Provide the (X, Y) coordinate of the cell's center where the given text is located.  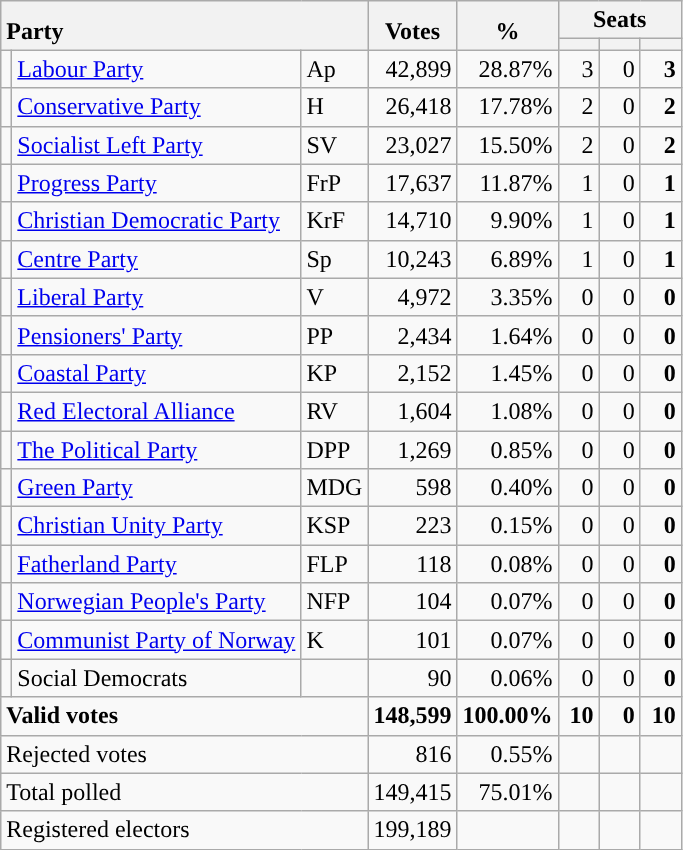
FrP (334, 183)
816 (412, 754)
0.15% (508, 526)
Socialist Left Party (156, 145)
Communist Party of Norway (156, 640)
V (334, 297)
Seats (620, 20)
0.85% (508, 449)
1.08% (508, 411)
3.35% (508, 297)
23,027 (412, 145)
KSP (334, 526)
14,710 (412, 221)
0.06% (508, 678)
Valid votes (184, 716)
598 (412, 488)
Social Democrats (156, 678)
PP (334, 335)
42,899 (412, 69)
FLP (334, 564)
Registered electors (184, 830)
6.89% (508, 259)
Progress Party (156, 183)
MDG (334, 488)
1.45% (508, 373)
1,269 (412, 449)
26,418 (412, 107)
11.87% (508, 183)
K (334, 640)
0.40% (508, 488)
17.78% (508, 107)
148,599 (412, 716)
28.87% (508, 69)
Ap (334, 69)
100.00% (508, 716)
149,415 (412, 792)
Party (184, 26)
75.01% (508, 792)
Christian Democratic Party (156, 221)
Sp (334, 259)
118 (412, 564)
1.64% (508, 335)
9.90% (508, 221)
Labour Party (156, 69)
15.50% (508, 145)
Rejected votes (184, 754)
Christian Unity Party (156, 526)
2,152 (412, 373)
Votes (412, 26)
% (508, 26)
101 (412, 640)
SV (334, 145)
Total polled (184, 792)
KrF (334, 221)
Norwegian People's Party (156, 602)
Red Electoral Alliance (156, 411)
Coastal Party (156, 373)
0.08% (508, 564)
2,434 (412, 335)
223 (412, 526)
KP (334, 373)
4,972 (412, 297)
90 (412, 678)
Conservative Party (156, 107)
104 (412, 602)
Pensioners' Party (156, 335)
RV (334, 411)
Fatherland Party (156, 564)
17,637 (412, 183)
1,604 (412, 411)
The Political Party (156, 449)
DPP (334, 449)
Green Party (156, 488)
Liberal Party (156, 297)
199,189 (412, 830)
0.55% (508, 754)
Centre Party (156, 259)
NFP (334, 602)
H (334, 107)
10,243 (412, 259)
